Pinpoint the cell where the given text exists, returning its (X, Y) midpoint coordinate. 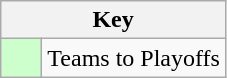
Key (114, 20)
Teams to Playoffs (134, 58)
